Return (x, y) of the center of cell containing provided text 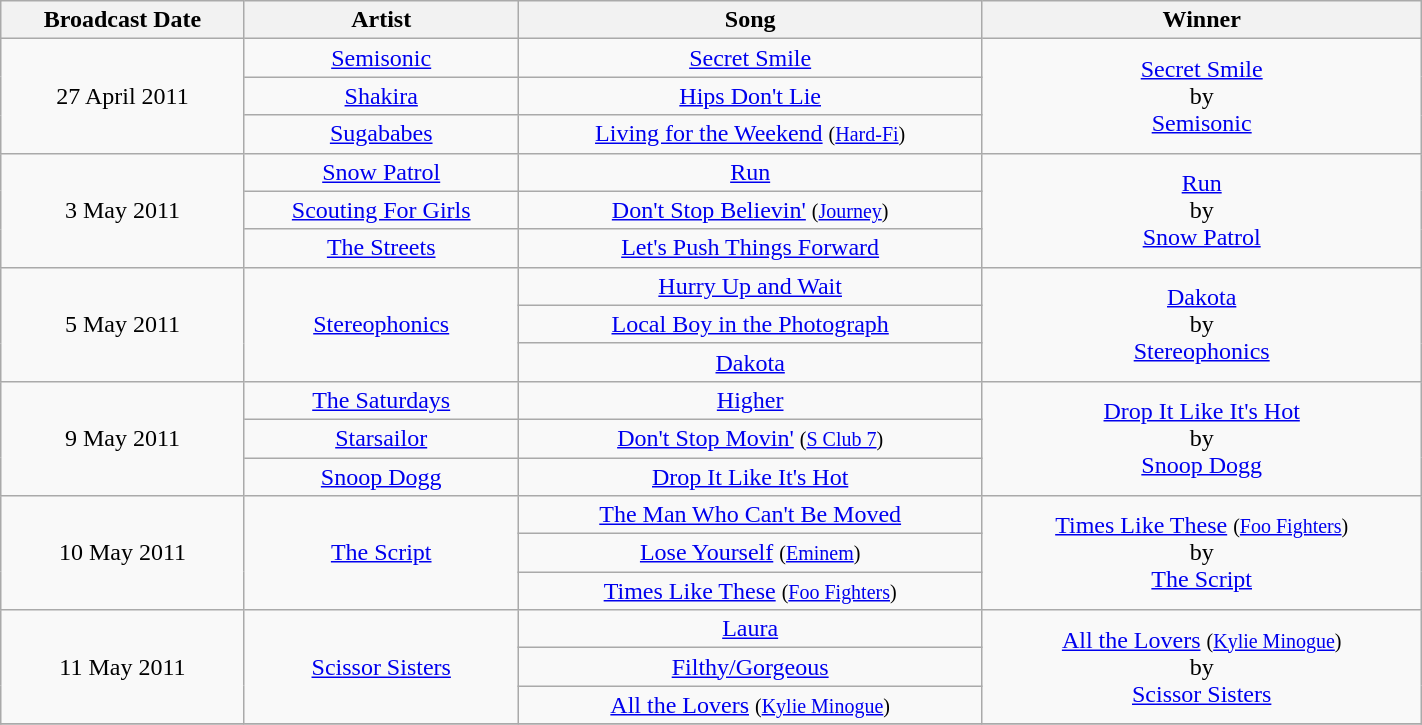
Sugababes (381, 134)
Times Like These (Foo Fighters)byThe Script (1202, 553)
Filthy/Gorgeous (750, 667)
Broadcast Date (122, 20)
The Saturdays (381, 400)
Drop It Like It's Hot (750, 477)
Hips Don't Lie (750, 96)
Drop It Like It's HotbySnoop Dogg (1202, 438)
27 April 2011 (122, 96)
RunbySnow Patrol (1202, 210)
Artist (381, 20)
Don't Stop Believin' (Journey) (750, 210)
9 May 2011 (122, 438)
Higher (750, 400)
All the Lovers (Kylie Minogue)byScissor Sisters (1202, 667)
Secret SmilebySemisonic (1202, 96)
Scissor Sisters (381, 667)
Semisonic (381, 58)
Dakota (750, 362)
Secret Smile (750, 58)
Living for the Weekend (Hard-Fi) (750, 134)
Song (750, 20)
Snoop Dogg (381, 477)
10 May 2011 (122, 553)
DakotabyStereophonics (1202, 324)
Local Boy in the Photograph (750, 324)
Times Like These (Foo Fighters) (750, 591)
5 May 2011 (122, 324)
Shakira (381, 96)
3 May 2011 (122, 210)
Stereophonics (381, 324)
Run (750, 172)
Snow Patrol (381, 172)
The Script (381, 553)
Scouting For Girls (381, 210)
Hurry Up and Wait (750, 286)
All the Lovers (Kylie Minogue) (750, 705)
Laura (750, 629)
The Man Who Can't Be Moved (750, 515)
Don't Stop Movin' (S Club 7) (750, 438)
11 May 2011 (122, 667)
Let's Push Things Forward (750, 248)
Winner (1202, 20)
Starsailor (381, 438)
The Streets (381, 248)
Lose Yourself (Eminem) (750, 553)
